Determine the [X, Y] coordinate at the center of the cell enclosing the given text.  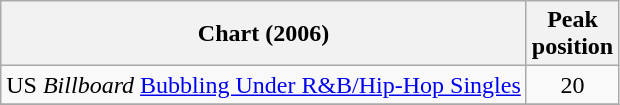
Peakposition [572, 34]
20 [572, 85]
Chart (2006) [264, 34]
US Billboard Bubbling Under R&B/Hip-Hop Singles [264, 85]
